For the text-containing cell, return its midpoint in (X, Y) coordinate format. 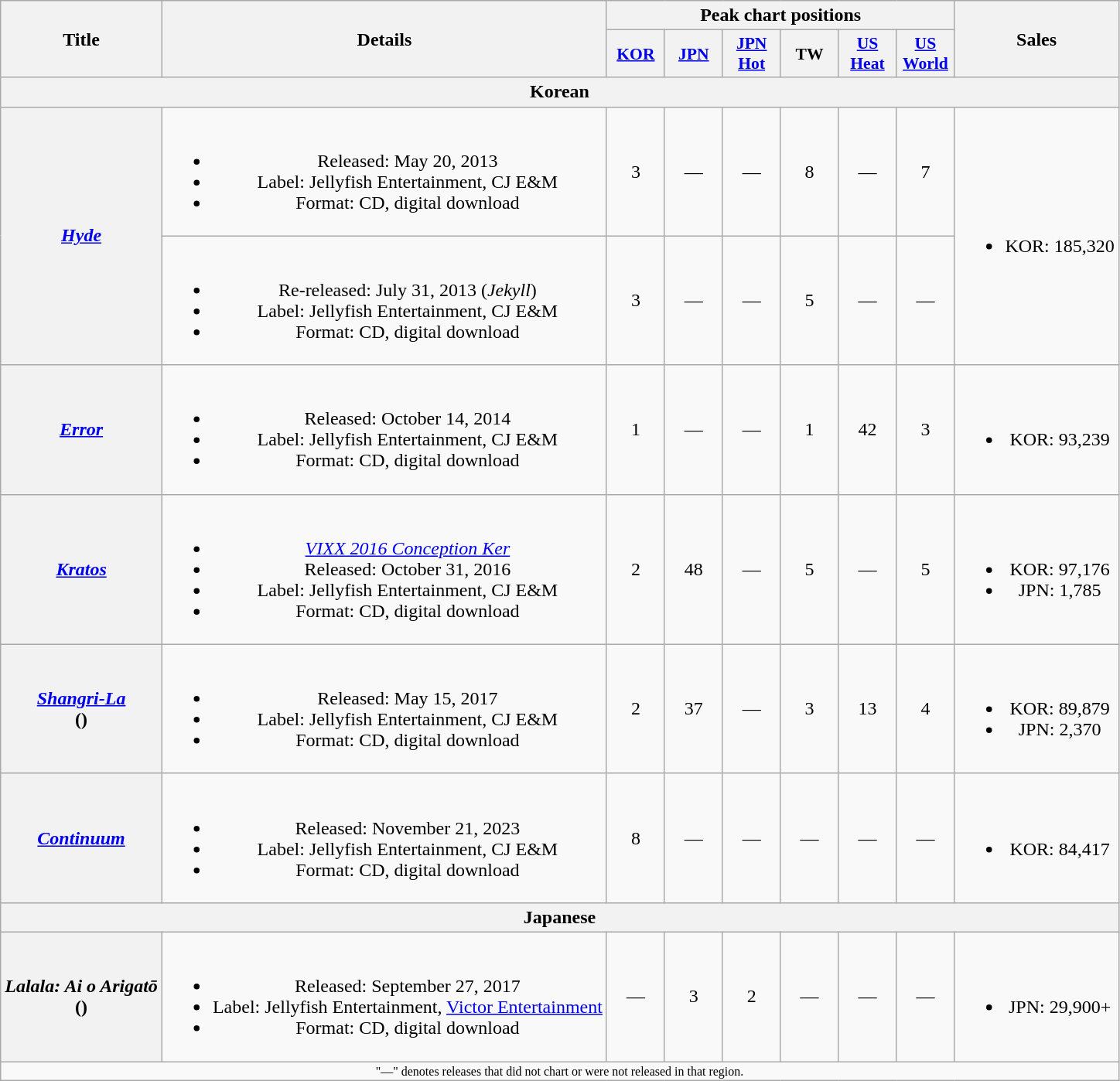
4 (925, 708)
KOR: 93,239 (1036, 430)
KOR (636, 54)
Lalala: Ai o Arigatō() (82, 996)
"—" denotes releases that did not chart or were not released in that region. (560, 1070)
Error (82, 430)
13 (868, 708)
42 (868, 430)
Details (384, 39)
37 (693, 708)
KOR: 185,320 (1036, 236)
Korean (560, 92)
Shangri-La() (82, 708)
Released: May 15, 2017Label: Jellyfish Entertainment, CJ E&MFormat: CD, digital download (384, 708)
Title (82, 39)
KOR: 84,417 (1036, 838)
USWorld (925, 54)
Hyde (82, 236)
Released: September 27, 2017Label: Jellyfish Entertainment, Victor EntertainmentFormat: CD, digital download (384, 996)
48 (693, 569)
JPN (693, 54)
Japanese (560, 917)
VIXX 2016 Conception KerReleased: October 31, 2016Label: Jellyfish Entertainment, CJ E&MFormat: CD, digital download (384, 569)
Released: October 14, 2014Label: Jellyfish Entertainment, CJ E&MFormat: CD, digital download (384, 430)
TW (809, 54)
Peak chart positions (780, 15)
JPN: 29,900+ (1036, 996)
JPNHot (752, 54)
KOR: 97,176JPN: 1,785 (1036, 569)
Kratos (82, 569)
USHeat (868, 54)
Continuum (82, 838)
Sales (1036, 39)
KOR: 89,879JPN: 2,370 (1036, 708)
Released: November 21, 2023Label: Jellyfish Entertainment, CJ E&MFormat: CD, digital download (384, 838)
Re-released: July 31, 2013 (Jekyll)Label: Jellyfish Entertainment, CJ E&MFormat: CD, digital download (384, 300)
Released: May 20, 2013Label: Jellyfish Entertainment, CJ E&MFormat: CD, digital download (384, 172)
7 (925, 172)
